Capture the cell that displays the provided text and extract its (X, Y) central coordinate. 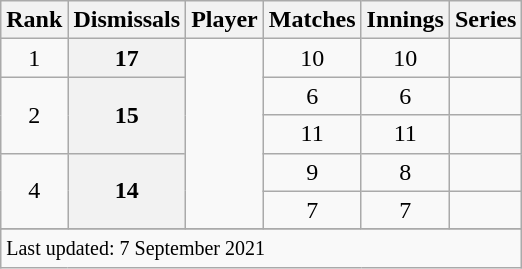
4 (34, 191)
2 (34, 115)
Series (485, 20)
9 (312, 172)
Matches (312, 20)
Last updated: 7 September 2021 (262, 248)
15 (127, 115)
14 (127, 191)
Innings (405, 20)
Player (225, 20)
1 (34, 58)
8 (405, 172)
17 (127, 58)
Dismissals (127, 20)
Rank (34, 20)
